From the cell containing the given text, extract its center point as [X, Y] coordinate. 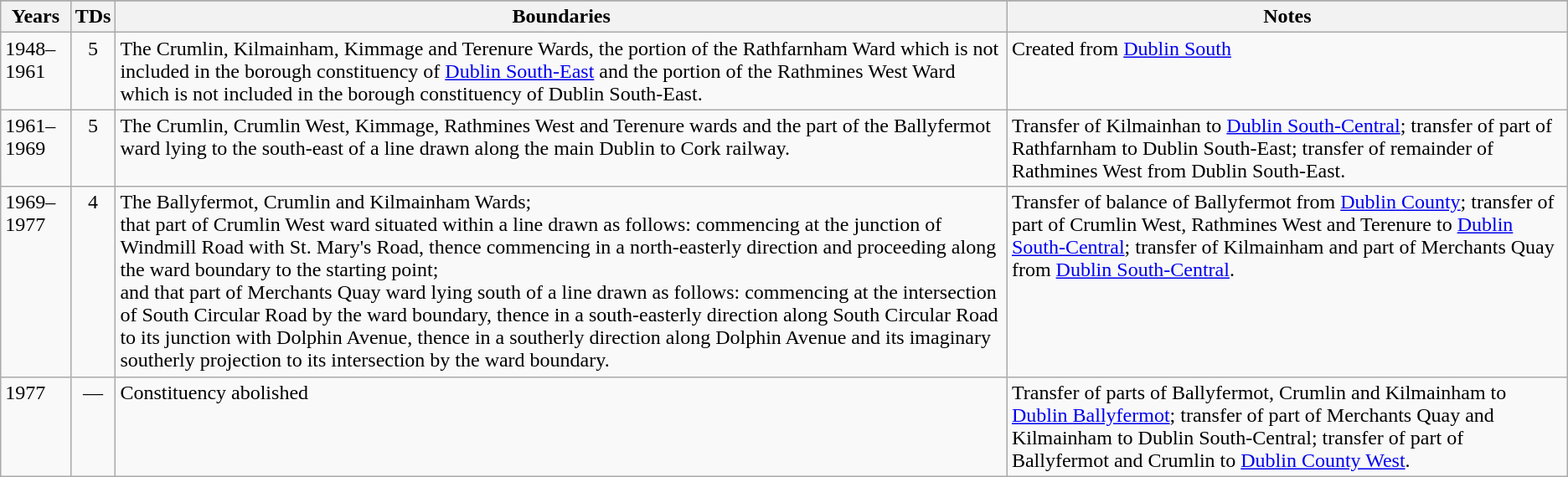
Created from Dublin South [1287, 71]
Years [35, 17]
Notes [1287, 17]
1969–1977 [35, 281]
1977 [35, 427]
4 [93, 281]
— [93, 427]
1948–1961 [35, 71]
TDs [93, 17]
1961–1969 [35, 148]
Constituency abolished [561, 427]
Boundaries [561, 17]
